Pinpoint the cell where the given text exists, returning its (X, Y) midpoint coordinate. 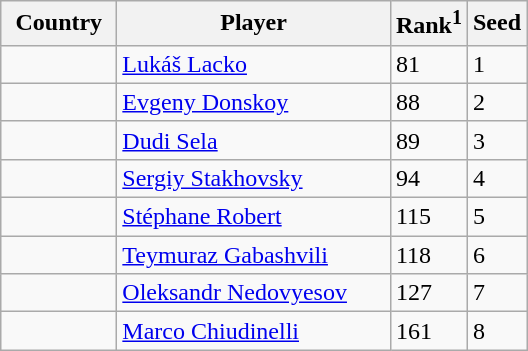
94 (428, 178)
5 (496, 217)
Marco Chiudinelli (254, 331)
Player (254, 24)
Dudi Sela (254, 140)
115 (428, 217)
Country (59, 24)
118 (428, 255)
Evgeny Donskoy (254, 102)
Lukáš Lacko (254, 64)
Teymuraz Gabashvili (254, 255)
2 (496, 102)
7 (496, 293)
Oleksandr Nedovyesov (254, 293)
Stéphane Robert (254, 217)
Seed (496, 24)
161 (428, 331)
1 (496, 64)
8 (496, 331)
3 (496, 140)
4 (496, 178)
Sergiy Stakhovsky (254, 178)
127 (428, 293)
81 (428, 64)
89 (428, 140)
88 (428, 102)
6 (496, 255)
Rank1 (428, 24)
